Locate the cell with the specified text and output its (x, y) center coordinate. 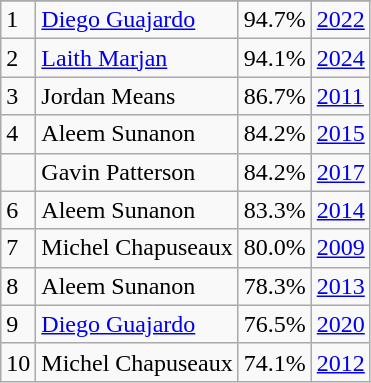
80.0% (274, 248)
2 (18, 58)
7 (18, 248)
2014 (340, 210)
2015 (340, 134)
83.3% (274, 210)
1 (18, 20)
4 (18, 134)
Jordan Means (137, 96)
Gavin Patterson (137, 172)
9 (18, 324)
94.1% (274, 58)
2009 (340, 248)
2020 (340, 324)
8 (18, 286)
2017 (340, 172)
6 (18, 210)
74.1% (274, 362)
3 (18, 96)
10 (18, 362)
2024 (340, 58)
2011 (340, 96)
Laith Marjan (137, 58)
78.3% (274, 286)
2012 (340, 362)
94.7% (274, 20)
86.7% (274, 96)
76.5% (274, 324)
2022 (340, 20)
2013 (340, 286)
